Capture the cell that displays the provided text and extract its (X, Y) central coordinate. 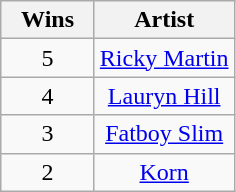
Ricky Martin (164, 58)
Fatboy Slim (164, 134)
4 (48, 96)
3 (48, 134)
Wins (48, 20)
2 (48, 172)
5 (48, 58)
Lauryn Hill (164, 96)
Artist (164, 20)
Korn (164, 172)
